For the text-containing cell, return its midpoint in [X, Y] coordinate format. 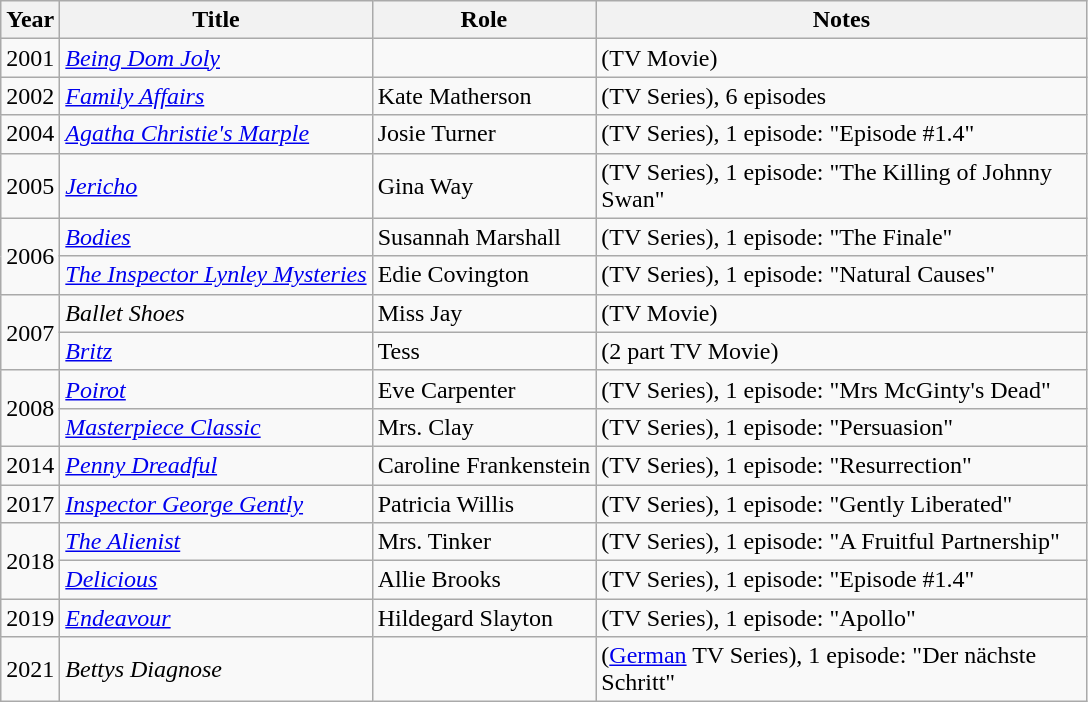
Agatha Christie's Marple [216, 134]
(TV Series), 1 episode: "Resurrection" [842, 465]
(TV Series), 1 episode: "The Killing of Johnny Swan" [842, 186]
2006 [30, 256]
2021 [30, 670]
2005 [30, 186]
(TV Series), 1 episode: "Natural Causes" [842, 275]
Mrs. Tinker [484, 542]
(TV Series), 1 episode: "Mrs McGinty's Dead" [842, 389]
Notes [842, 20]
2014 [30, 465]
Title [216, 20]
2008 [30, 408]
(2 part TV Movie) [842, 351]
Delicious [216, 580]
(TV Series), 1 episode: "A Fruitful Partnership" [842, 542]
Ballet Shoes [216, 313]
(TV Series), 1 episode: "Apollo" [842, 618]
Patricia Willis [484, 503]
Being Dom Joly [216, 58]
Josie Turner [484, 134]
2018 [30, 561]
Kate Matherson [484, 96]
Family Affairs [216, 96]
Poirot [216, 389]
Tess [484, 351]
(TV Series), 1 episode: "Gently Liberated" [842, 503]
2017 [30, 503]
Penny Dreadful [216, 465]
Edie Covington [484, 275]
Caroline Frankenstein [484, 465]
2007 [30, 332]
Miss Jay [484, 313]
Gina Way [484, 186]
Allie Brooks [484, 580]
2002 [30, 96]
(German TV Series), 1 episode: "Der nächste Schritt" [842, 670]
Susannah Marshall [484, 237]
Year [30, 20]
Masterpiece Classic [216, 427]
Inspector George Gently [216, 503]
2004 [30, 134]
Role [484, 20]
2019 [30, 618]
(TV Series), 1 episode: "Persuasion" [842, 427]
The Inspector Lynley Mysteries [216, 275]
Eve Carpenter [484, 389]
Hildegard Slayton [484, 618]
Bodies [216, 237]
Britz [216, 351]
Endeavour [216, 618]
Bettys Diagnose [216, 670]
Mrs. Clay [484, 427]
Jericho [216, 186]
2001 [30, 58]
The Alienist [216, 542]
(TV Series), 1 episode: "The Finale" [842, 237]
(TV Series), 6 episodes [842, 96]
